Locate the cell with the specified text and output its (X, Y) center coordinate. 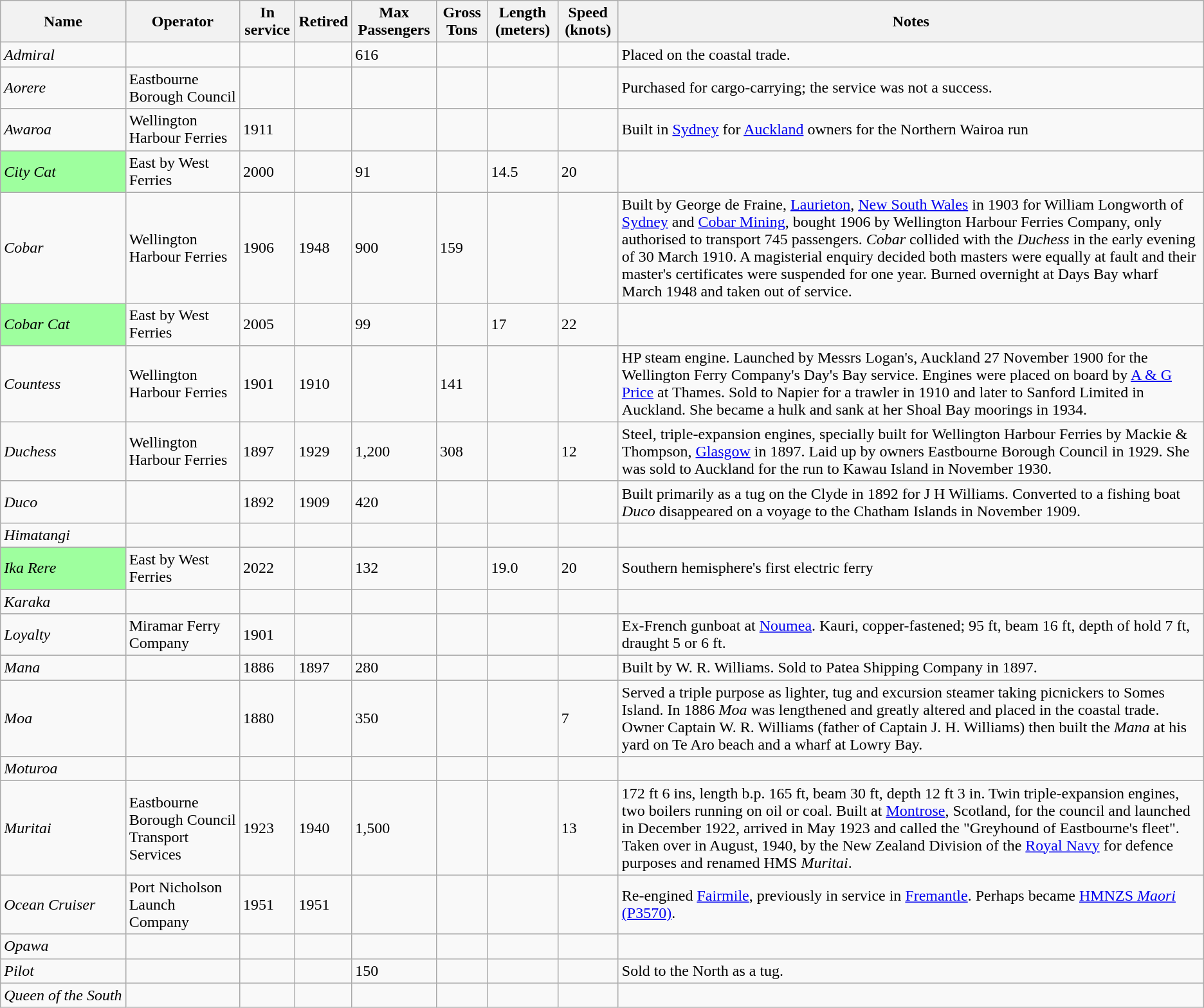
Max Passengers (394, 22)
1929 (324, 451)
1911 (268, 130)
Eastbourne Borough Council Transport Services (183, 828)
Cobar (63, 248)
Duco (63, 501)
22 (588, 324)
1940 (324, 828)
99 (394, 324)
Awaroa (63, 130)
7 (588, 719)
Ex-French gunboat at Noumea. Kauri, copper-fastened; 95 ft, beam 16 ft, depth of hold 7 ft, draught 5 or 6 ft. (911, 635)
1880 (268, 719)
Built by W. R. Williams. Sold to Patea Shipping Company in 1897. (911, 668)
Countess (63, 383)
In service (268, 22)
1910 (324, 383)
13 (588, 828)
12 (588, 451)
Gross Tons (462, 22)
280 (394, 668)
Name (63, 22)
91 (394, 171)
1923 (268, 828)
2022 (268, 568)
1948 (324, 248)
Duchess (63, 451)
Re-engined Fairmile, previously in service in Fremantle. Perhaps became HMNZS Maori (P3570). (911, 905)
Placed on the coastal trade. (911, 55)
Miramar Ferry Company (183, 635)
2000 (268, 171)
Purchased for cargo-carrying; the service was not a success. (911, 87)
1886 (268, 668)
Sold to the North as a tug. (911, 971)
Opawa (63, 946)
17 (522, 324)
Speed (knots) (588, 22)
Karaka (63, 601)
City Cat (63, 171)
1892 (268, 501)
616 (394, 55)
132 (394, 568)
Muritai (63, 828)
Aorere (63, 87)
Mana (63, 668)
308 (462, 451)
900 (394, 248)
Loyalty (63, 635)
Built in Sydney for Auckland owners for the Northern Wairoa run (911, 130)
Port Nicholson Launch Company (183, 905)
Retired (324, 22)
Himatangi (63, 535)
Notes (911, 22)
Eastbourne Borough Council (183, 87)
19.0 (522, 568)
141 (462, 383)
350 (394, 719)
159 (462, 248)
150 (394, 971)
Southern hemisphere's first electric ferry (911, 568)
14.5 (522, 171)
Operator (183, 22)
1906 (268, 248)
Cobar Cat (63, 324)
Length (meters) (522, 22)
Queen of the South (63, 995)
2005 (268, 324)
Moa (63, 719)
420 (394, 501)
Ocean Cruiser (63, 905)
1909 (324, 501)
Admiral (63, 55)
Ika Rere (63, 568)
Pilot (63, 971)
1,200 (394, 451)
Moturoa (63, 769)
1,500 (394, 828)
